Detect which cell encompasses the target text, then output its (X, Y) center coordinate. 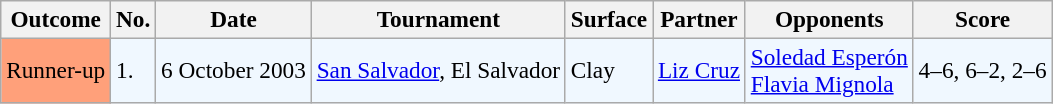
Liz Cruz (698, 70)
Tournament (438, 19)
Surface (608, 19)
Runner-up (56, 70)
Clay (608, 70)
Outcome (56, 19)
Soledad Esperón Flavia Mignola (829, 70)
San Salvador, El Salvador (438, 70)
Score (982, 19)
Opponents (829, 19)
6 October 2003 (234, 70)
Date (234, 19)
No. (134, 19)
4–6, 6–2, 2–6 (982, 70)
Partner (698, 19)
1. (134, 70)
